Scan for the cell matching the given text and deliver its (X, Y) coordinate at center. 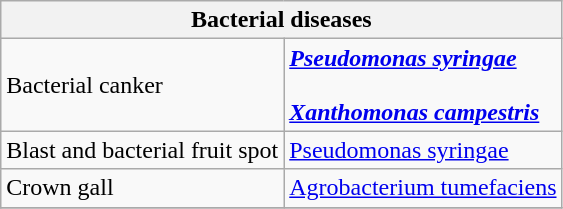
Blast and bacterial fruit spot (142, 150)
Bacterial canker (142, 85)
Agrobacterium tumefaciens (423, 188)
Pseudomonas syringae (423, 150)
Crown gall (142, 188)
Pseudomonas syringaeXanthomonas campestris (423, 85)
Bacterial diseases (282, 20)
